Locate the cell with the specified text and output its [x, y] center coordinate. 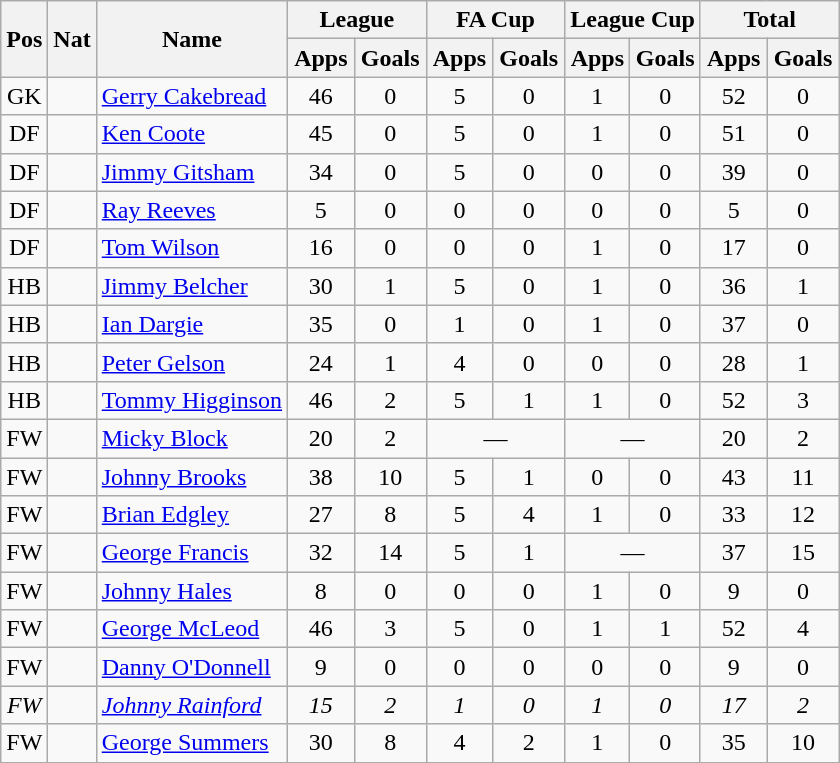
45 [322, 134]
Ian Dargie [192, 324]
27 [322, 515]
GK [24, 96]
Brian Edgley [192, 515]
Micky Block [192, 438]
Pos [24, 39]
34 [322, 172]
Nat [72, 39]
43 [734, 477]
51 [734, 134]
36 [734, 286]
Gerry Cakebread [192, 96]
Ken Coote [192, 134]
FA Cup [496, 20]
Tom Wilson [192, 248]
11 [803, 477]
16 [322, 248]
George Summers [192, 743]
28 [734, 362]
Tommy Higginson [192, 400]
Jimmy Belcher [192, 286]
38 [322, 477]
Johnny Brooks [192, 477]
George McLeod [192, 629]
33 [734, 515]
Peter Gelson [192, 362]
League [358, 20]
Johnny Hales [192, 591]
Johnny Rainford [192, 705]
24 [322, 362]
George Francis [192, 553]
Danny O'Donnell [192, 667]
Total [770, 20]
39 [734, 172]
14 [390, 553]
Jimmy Gitsham [192, 172]
Ray Reeves [192, 210]
League Cup [633, 20]
Name [192, 39]
32 [322, 553]
12 [803, 515]
